Locate the cell with the specified text and output its [X, Y] center coordinate. 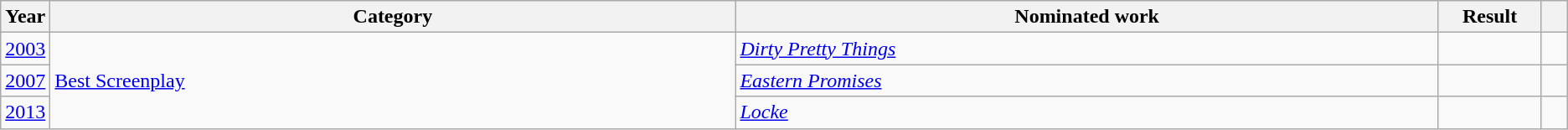
Result [1489, 17]
Year [25, 17]
2007 [25, 81]
Nominated work [1087, 17]
2003 [25, 49]
Locke [1087, 112]
2013 [25, 112]
Best Screenplay [393, 81]
Category [393, 17]
Dirty Pretty Things [1087, 49]
Eastern Promises [1087, 81]
